Capture the cell that displays the provided text and extract its [X, Y] central coordinate. 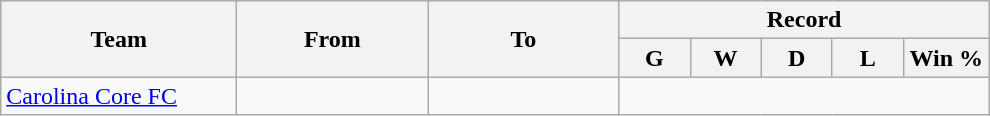
D [796, 58]
Record [804, 20]
Win % [946, 58]
W [726, 58]
G [654, 58]
To [524, 39]
Team [119, 39]
From [332, 39]
L [868, 58]
Carolina Core FC [119, 96]
